Extract the [X, Y] coordinate from the center of the cell holding the provided text.  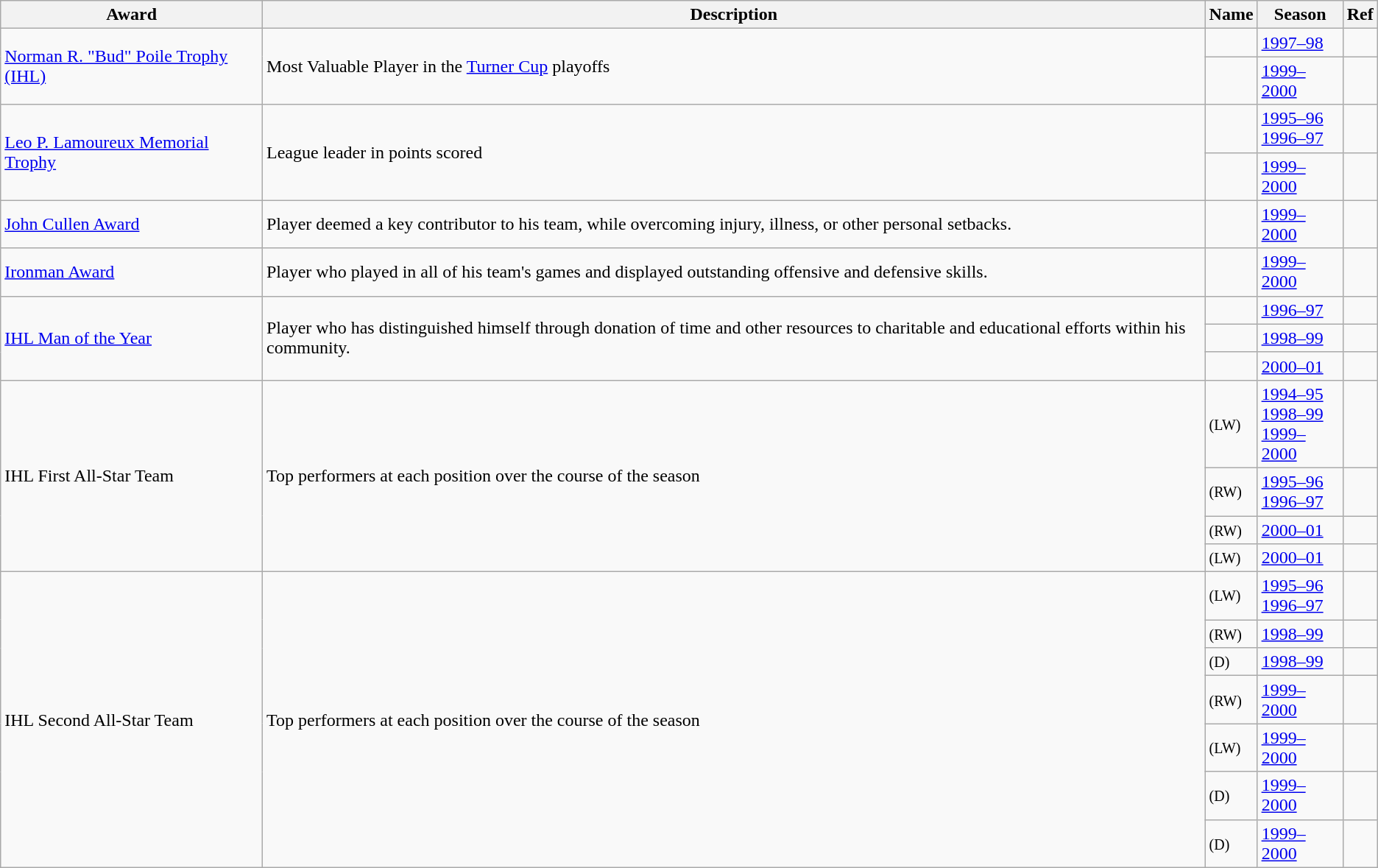
1997–98 [1300, 43]
John Cullen Award [132, 224]
Player who has distinguished himself through donation of time and other resources to charitable and educational efforts within his community. [733, 338]
1994–951998–991999–2000 [1300, 424]
Ironman Award [132, 272]
Player deemed a key contributor to his team, while overcoming injury, illness, or other personal setbacks. [733, 224]
1996–97 [1300, 310]
Leo P. Lamoureux Memorial Trophy [132, 152]
Award [132, 15]
Player who played in all of his team's games and displayed outstanding offensive and defensive skills. [733, 272]
Season [1300, 15]
Ref [1360, 15]
Most Valuable Player in the Turner Cup playoffs [733, 66]
Description [733, 15]
Name [1231, 15]
Norman R. "Bud" Poile Trophy (IHL) [132, 66]
League leader in points scored [733, 152]
IHL Man of the Year [132, 338]
IHL Second All-Star Team [132, 720]
IHL First All-Star Team [132, 476]
